Identify which cell holds the provided text, then report its (x, y) central coordinate. 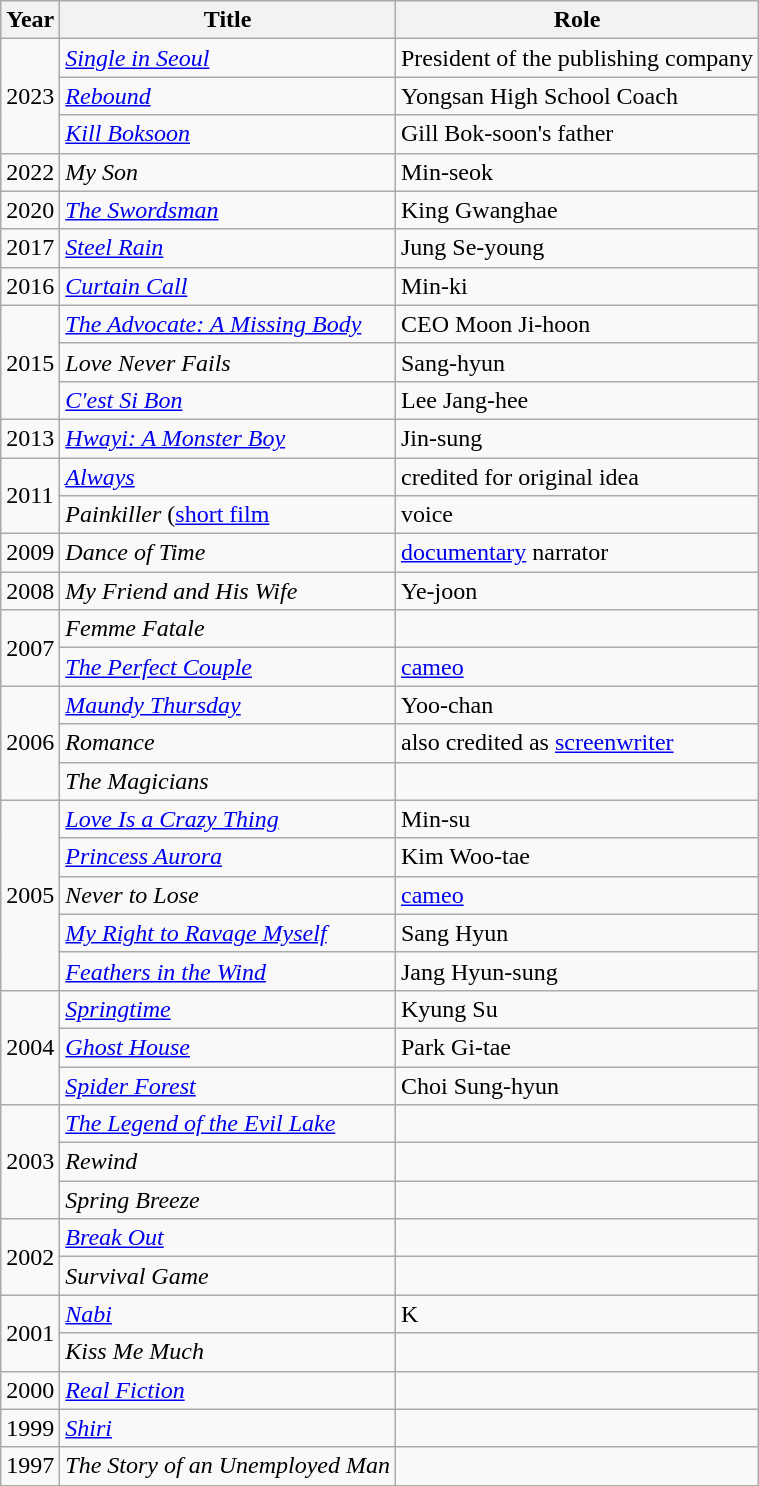
Gill Bok-soon's father (576, 134)
Title (228, 20)
The Perfect Couple (228, 667)
Steel Rain (228, 248)
Lee Jang-hee (576, 400)
Spider Forest (228, 1085)
2002 (30, 1257)
The Legend of the Evil Lake (228, 1124)
Ghost House (228, 1047)
Jung Se-young (576, 248)
Princess Aurora (228, 857)
Role (576, 20)
Romance (228, 743)
Min-seok (576, 172)
Hwayi: A Monster Boy (228, 438)
Dance of Time (228, 553)
President of the publishing company (576, 58)
The Magicians (228, 781)
Kiss Me Much (228, 1352)
CEO Moon Ji-hoon (576, 324)
2011 (30, 496)
2017 (30, 248)
Min-su (576, 819)
2016 (30, 286)
Break Out (228, 1238)
Single in Seoul (228, 58)
1999 (30, 1428)
2003 (30, 1162)
2004 (30, 1047)
Kyung Su (576, 1009)
The Story of an Unemployed Man (228, 1466)
Love Is a Crazy Thing (228, 819)
Nabi (228, 1314)
Jin-sung (576, 438)
Rewind (228, 1162)
My Friend and His Wife (228, 591)
Curtain Call (228, 286)
Min-ki (576, 286)
2022 (30, 172)
documentary narrator (576, 553)
My Son (228, 172)
Always (228, 477)
Shiri (228, 1428)
Spring Breeze (228, 1200)
My Right to Ravage Myself (228, 933)
2020 (30, 210)
1997 (30, 1466)
2008 (30, 591)
also credited as screenwriter (576, 743)
Jang Hyun-sung (576, 971)
King Gwanghae (576, 210)
2015 (30, 362)
Never to Lose (228, 895)
Love Never Fails (228, 362)
Sang Hyun (576, 933)
Rebound (228, 96)
C'est Si Bon (228, 400)
Femme Fatale (228, 629)
Survival Game (228, 1276)
Kill Boksoon (228, 134)
Ye-joon (576, 591)
Yongsan High School Coach (576, 96)
Kim Woo-tae (576, 857)
2000 (30, 1390)
2001 (30, 1333)
Park Gi-tae (576, 1047)
Springtime (228, 1009)
Year (30, 20)
2009 (30, 553)
2023 (30, 96)
2007 (30, 648)
K (576, 1314)
Maundy Thursday (228, 705)
Sang-hyun (576, 362)
2005 (30, 895)
The Advocate: A Missing Body (228, 324)
Painkiller (short film (228, 515)
2013 (30, 438)
voice (576, 515)
Choi Sung-hyun (576, 1085)
Real Fiction (228, 1390)
Feathers in the Wind (228, 971)
The Swordsman (228, 210)
credited for original idea (576, 477)
2006 (30, 743)
Yoo-chan (576, 705)
